Capture the cell that displays the provided text and extract its (X, Y) central coordinate. 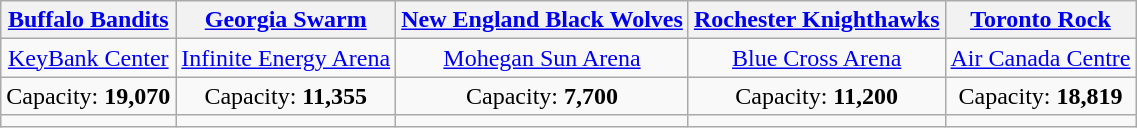
New England Black Wolves (542, 20)
Georgia Swarm (286, 20)
Capacity: 11,200 (816, 96)
Infinite Energy Arena (286, 58)
Mohegan Sun Arena (542, 58)
Air Canada Centre (1040, 58)
Buffalo Bandits (88, 20)
Capacity: 19,070 (88, 96)
KeyBank Center (88, 58)
Capacity: 7,700 (542, 96)
Toronto Rock (1040, 20)
Capacity: 11,355 (286, 96)
Rochester Knighthawks (816, 20)
Blue Cross Arena (816, 58)
Capacity: 18,819 (1040, 96)
